Return [X, Y] of the center of cell containing provided text 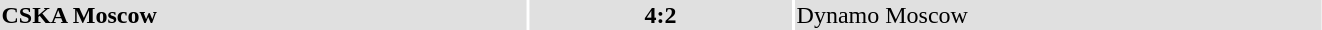
4:2 [660, 15]
Dynamo Moscow [1058, 15]
CSKA Moscow [263, 15]
